Scan for the cell matching the given text and deliver its (X, Y) coordinate at center. 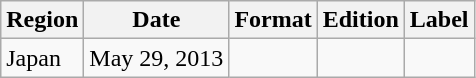
May 29, 2013 (156, 58)
Label (439, 20)
Date (156, 20)
Japan (42, 58)
Format (273, 20)
Region (42, 20)
Edition (360, 20)
